Provide the [X, Y] coordinate of the cell's center where the given text is located.  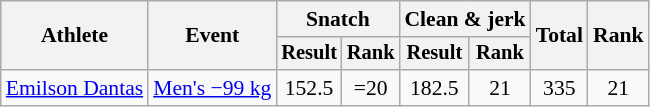
152.5 [309, 88]
Event [212, 36]
Total [560, 36]
182.5 [434, 88]
Emilson Dantas [74, 88]
335 [560, 88]
Men's −99 kg [212, 88]
Clean & jerk [464, 19]
Athlete [74, 36]
Snatch [338, 19]
=20 [371, 88]
